Detect which cell encompasses the target text, then output its [x, y] center coordinate. 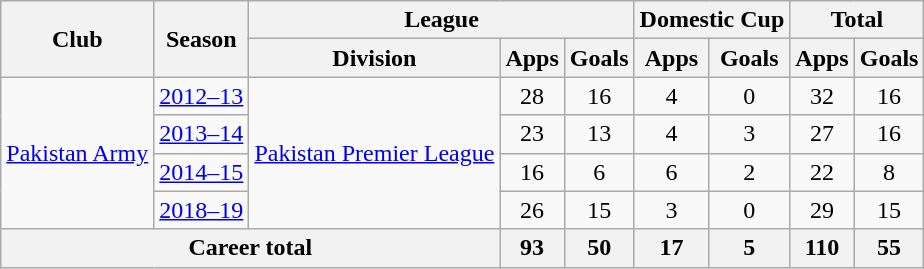
23 [532, 134]
50 [599, 248]
13 [599, 134]
110 [822, 248]
Pakistan Army [78, 153]
2 [750, 172]
2018–19 [202, 210]
27 [822, 134]
Season [202, 39]
Total [857, 20]
Club [78, 39]
Career total [250, 248]
2012–13 [202, 96]
8 [889, 172]
17 [672, 248]
Division [374, 58]
League [442, 20]
Domestic Cup [712, 20]
2014–15 [202, 172]
26 [532, 210]
29 [822, 210]
93 [532, 248]
32 [822, 96]
Pakistan Premier League [374, 153]
2013–14 [202, 134]
5 [750, 248]
55 [889, 248]
28 [532, 96]
22 [822, 172]
